Return (x, y) of the center of cell containing provided text 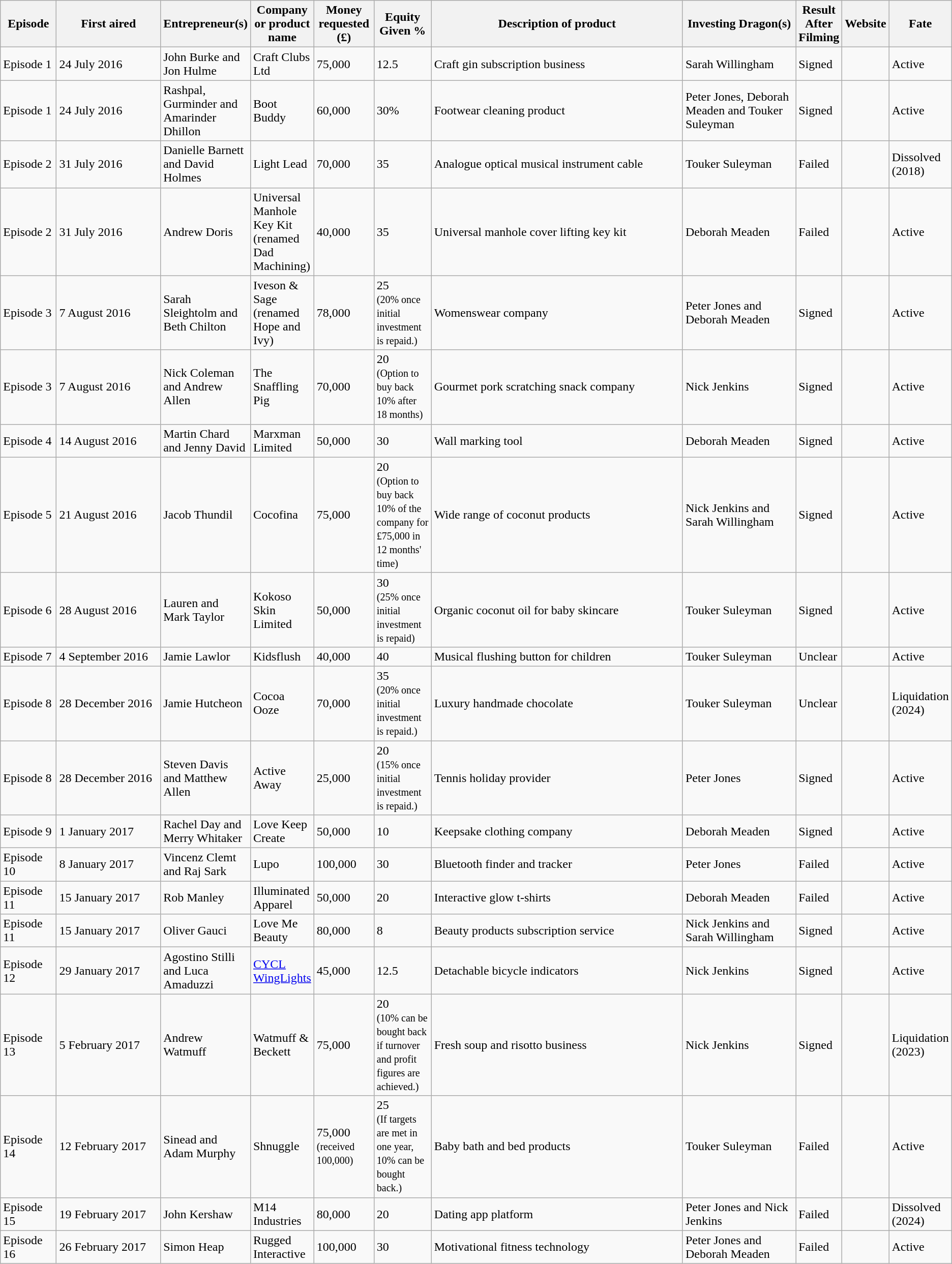
Shnuggle (282, 1147)
Episode 12 (28, 971)
Episode 4 (28, 440)
John Kershaw (205, 1214)
Liquidation (2023) (920, 1045)
Episode 6 (28, 610)
Baby bath and bed products (557, 1147)
Active Away (282, 777)
Jamie Lawlor (205, 656)
Episode (28, 24)
Luxury handmade chocolate (557, 703)
60,000 (344, 111)
40 (403, 656)
Peter Jones and Nick Jenkins (739, 1214)
30% (403, 111)
25,000 (344, 777)
Steven Davis and Matthew Allen (205, 777)
Andrew Watmuff (205, 1045)
Craft gin subscription business (557, 64)
M14 Industries (282, 1214)
Kokoso Skin Limited (282, 610)
Nick Coleman and Andrew Allen (205, 387)
Andrew Doris (205, 232)
29 January 2017 (109, 971)
Boot Buddy (282, 111)
1 January 2017 (109, 832)
Detachable bicycle indicators (557, 971)
Watmuff & Beckett (282, 1045)
Result After Filming (819, 24)
Motivational fitness technology (557, 1247)
Danielle Barnett and David Holmes (205, 164)
Jacob Thundil (205, 515)
Martin Chard and Jenny David (205, 440)
Love Keep Create (282, 832)
Universal Manhole Key Kit (renamed Dad Machining) (282, 232)
Episode 9 (28, 832)
20 (15% once initial investment is repaid.) (403, 777)
Cocoa Ooze (282, 703)
Equity Given % (403, 24)
CYCL WingLights (282, 971)
12 February 2017 (109, 1147)
Rachel Day and Merry Whitaker (205, 832)
Bluetooth finder and tracker (557, 864)
30 (25% once initial investment is repaid) (403, 610)
Episode 5 (28, 515)
Rob Manley (205, 898)
Universal manhole cover lifting key kit (557, 232)
Kidsflush (282, 656)
Episode 13 (28, 1045)
8 January 2017 (109, 864)
Episode 7 (28, 656)
25 (20% once initial investment is repaid.) (403, 313)
Interactive glow t-shirts (557, 898)
John Burke and Jon Hulme (205, 64)
20 (Option to buy back 10% of the company for £75,000 in 12 months' time) (403, 515)
Dating app platform (557, 1214)
Beauty products subscription service (557, 930)
10 (403, 832)
Fresh soup and risotto business (557, 1045)
25 (If targets are met in one year, 10% can be bought back.) (403, 1147)
Dissolved (2024) (920, 1214)
Entrepreneur(s) (205, 24)
20 (Option to buy back 10% after 18 months) (403, 387)
Wide range of coconut products (557, 515)
Craft Clubs Ltd (282, 64)
78,000 (344, 313)
Tennis holiday provider (557, 777)
Musical flushing button for children (557, 656)
35 (20% once initial investment is repaid.) (403, 703)
Marxman Limited (282, 440)
Simon Heap (205, 1247)
28 August 2016 (109, 610)
14 August 2016 (109, 440)
Website (866, 24)
4 September 2016 (109, 656)
Love Me Beauty (282, 930)
Sinead and Adam Murphy (205, 1147)
Sarah Willingham (739, 64)
Lauren and Mark Taylor (205, 610)
Peter Jones, Deborah Meaden and Touker Suleyman (739, 111)
Gourmet pork scratching snack company (557, 387)
21 August 2016 (109, 515)
Episode 10 (28, 864)
45,000 (344, 971)
Agostino Stilli and Luca Amaduzzi (205, 971)
19 February 2017 (109, 1214)
Liquidation (2024) (920, 703)
Jamie Hutcheon (205, 703)
Rashpal, Gurminder and Amarinder Dhillon (205, 111)
The Snaffling Pig (282, 387)
Episode 14 (28, 1147)
Vincenz Clemt and Raj Sark (205, 864)
Episode 15 (28, 1214)
Wall marking tool (557, 440)
Keepsake clothing company (557, 832)
5 February 2017 (109, 1045)
Organic coconut oil for baby skincare (557, 610)
Iveson & Sage (renamed Hope and Ivy) (282, 313)
First aired (109, 24)
Light Lead (282, 164)
Description of product (557, 24)
Money requested (£) (344, 24)
Fate (920, 24)
Illuminated Apparel (282, 898)
Investing Dragon(s) (739, 24)
20 (10% can be bought back if turnover and profit figures are achieved.) (403, 1045)
Footwear cleaning product (557, 111)
Oliver Gauci (205, 930)
Rugged Interactive (282, 1247)
Episode 16 (28, 1247)
Sarah Sleightolm and Beth Chilton (205, 313)
Dissolved (2018) (920, 164)
Analogue optical musical instrument cable (557, 164)
75,000 (received 100,000) (344, 1147)
Cocofina (282, 515)
Womenswear company (557, 313)
Lupo (282, 864)
Company or product name (282, 24)
8 (403, 930)
26 February 2017 (109, 1247)
